Scan for the cell matching the given text and deliver its (x, y) coordinate at center. 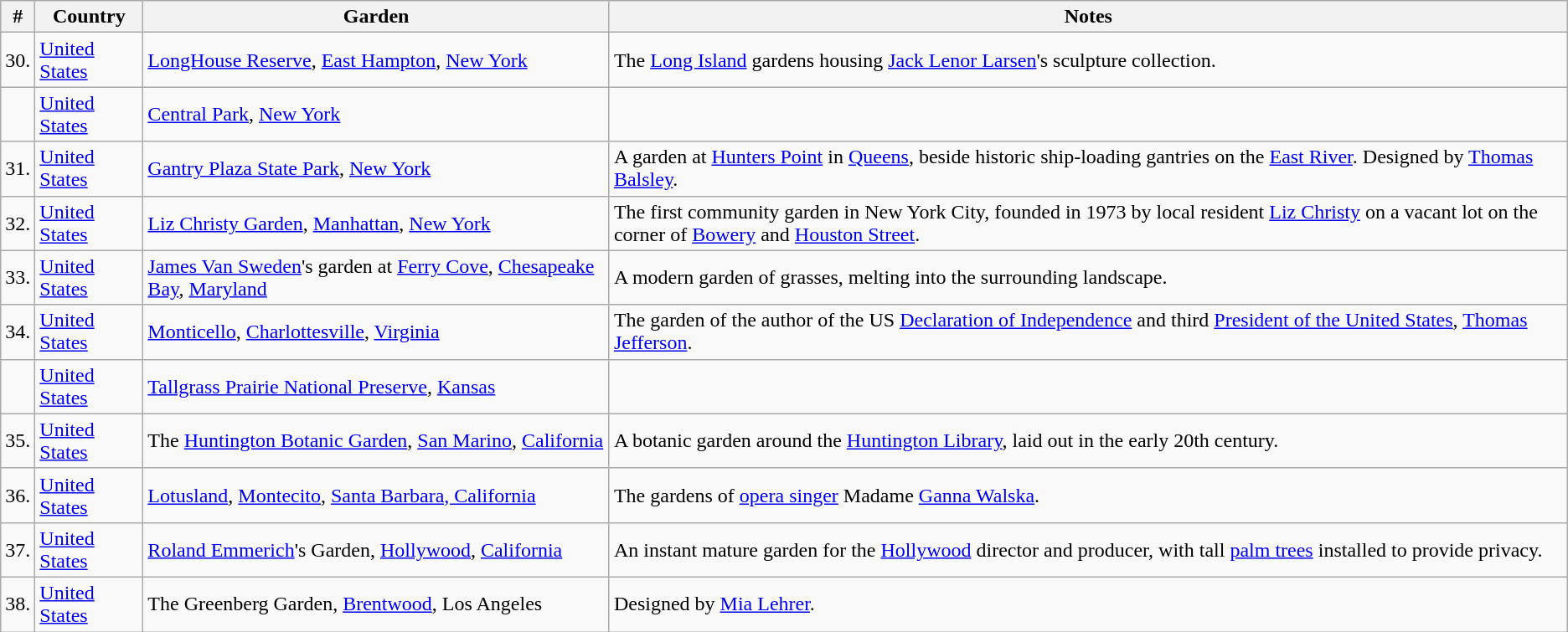
32. (18, 223)
Designed by Mia Lehrer. (1088, 604)
31. (18, 169)
A garden at Hunters Point in Queens, beside historic ship-loading gantries on the East River. Designed by Thomas Balsley. (1088, 169)
James Van Sweden's garden at Ferry Cove, Chesapeake Bay, Maryland (377, 278)
An instant mature garden for the Hollywood director and producer, with tall palm trees installed to provide privacy. (1088, 549)
38. (18, 604)
The Huntington Botanic Garden, San Marino, California (377, 440)
Monticello, Charlottesville, Virginia (377, 331)
LongHouse Reserve, East Hampton, New York (377, 60)
Tallgrass Prairie National Preserve, Kansas (377, 387)
37. (18, 549)
The Greenberg Garden, Brentwood, Los Angeles (377, 604)
The gardens of opera singer Madame Ganna Walska. (1088, 496)
Central Park, New York (377, 114)
The Long Island gardens housing Jack Lenor Larsen's sculpture collection. (1088, 60)
30. (18, 60)
A modern garden of grasses, melting into the surrounding landscape. (1088, 278)
Gantry Plaza State Park, New York (377, 169)
Notes (1088, 17)
Country (89, 17)
Garden (377, 17)
Roland Emmerich's Garden, Hollywood, California (377, 549)
Lotusland, Montecito, Santa Barbara, California (377, 496)
36. (18, 496)
35. (18, 440)
# (18, 17)
The garden of the author of the US Declaration of Independence and third President of the United States, Thomas Jefferson. (1088, 331)
34. (18, 331)
33. (18, 278)
A botanic garden around the Huntington Library, laid out in the early 20th century. (1088, 440)
Liz Christy Garden, Manhattan, New York (377, 223)
